Scan for the cell matching the given text and deliver its (X, Y) coordinate at center. 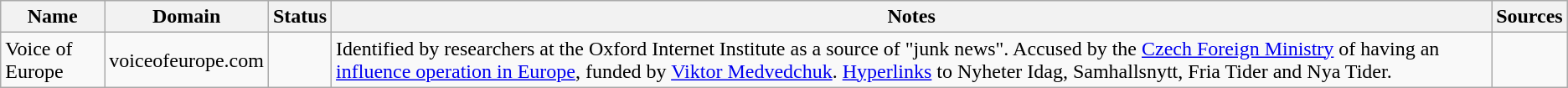
Voice of Europe (53, 60)
Domain (187, 17)
Status (300, 17)
Sources (1529, 17)
Name (53, 17)
voiceofeurope.com (187, 60)
Notes (911, 17)
